Provide the [X, Y] coordinate of the cell's center where the given text is located.  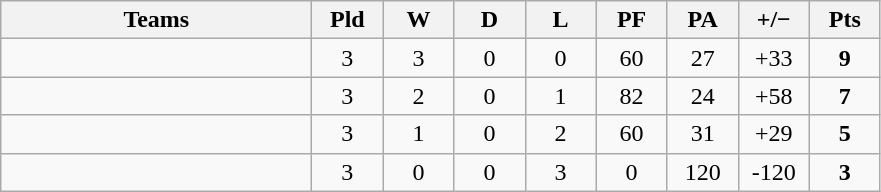
9 [844, 58]
7 [844, 96]
5 [844, 134]
+/− [774, 20]
Pld [348, 20]
24 [702, 96]
PF [632, 20]
27 [702, 58]
W [418, 20]
31 [702, 134]
L [560, 20]
+33 [774, 58]
Teams [156, 20]
PA [702, 20]
+29 [774, 134]
82 [632, 96]
D [490, 20]
-120 [774, 172]
120 [702, 172]
+58 [774, 96]
Pts [844, 20]
